Return [X, Y] of the center of cell containing provided text 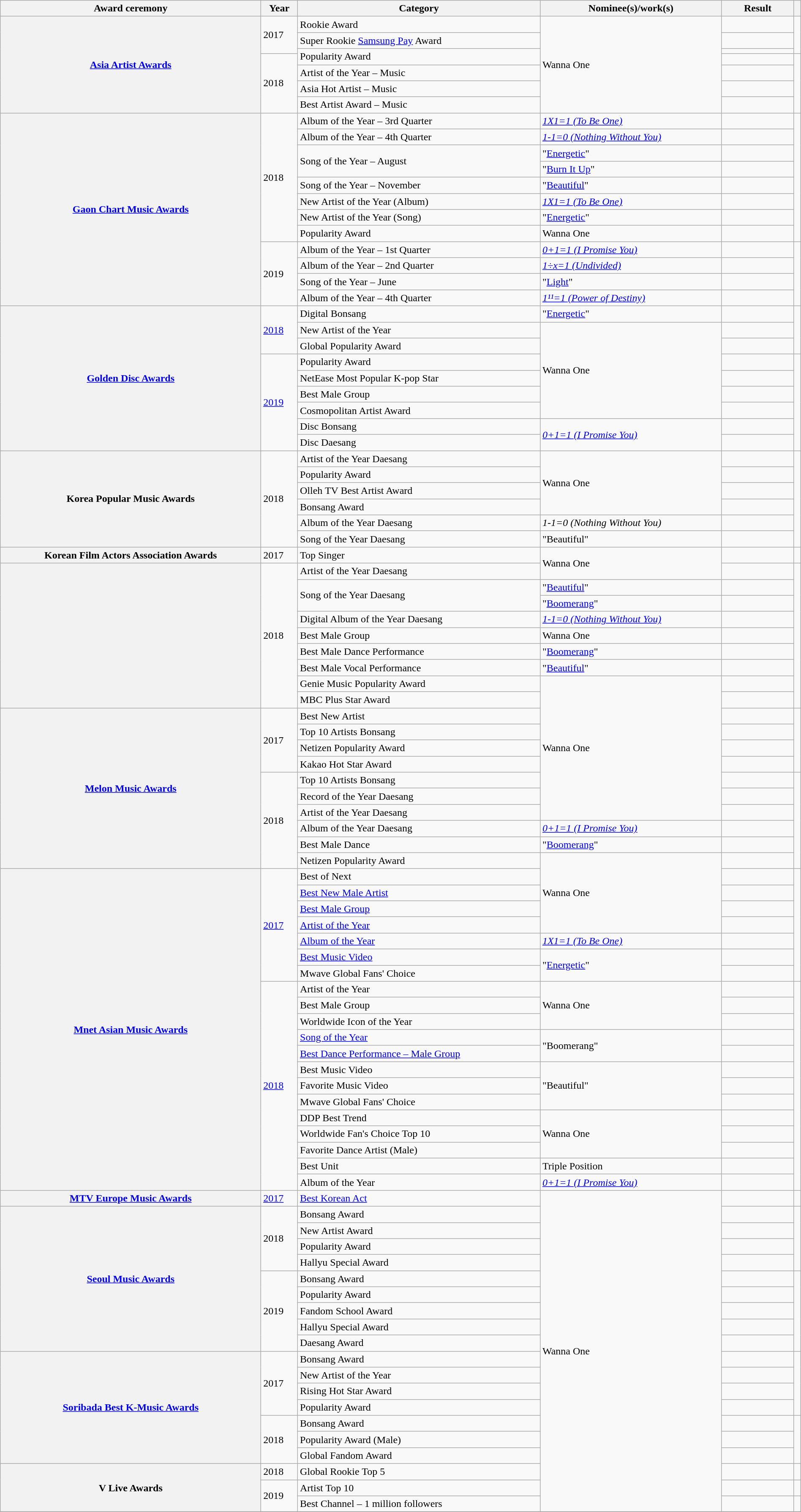
New Artist Award [419, 1231]
Digital Album of the Year Daesang [419, 619]
Album of the Year – 1st Quarter [419, 250]
Daesang Award [419, 1343]
Record of the Year Daesang [419, 796]
Best Korean Act [419, 1198]
Rising Hot Star Award [419, 1391]
Best Male Vocal Performance [419, 667]
Asia Hot Artist – Music [419, 89]
"Burn It Up" [631, 169]
Global Popularity Award [419, 346]
Category [419, 8]
Digital Bonsang [419, 314]
Song of the Year – June [419, 282]
Favorite Dance Artist (Male) [419, 1150]
NetEase Most Popular K-pop Star [419, 378]
Cosmopolitan Artist Award [419, 410]
Best New Male Artist [419, 893]
Korean Film Actors Association Awards [131, 555]
Best Artist Award – Music [419, 105]
"Light" [631, 282]
1÷x=1 (Undivided) [631, 266]
Album of the Year – 3rd Quarter [419, 121]
Genie Music Popularity Award [419, 684]
Global Rookie Top 5 [419, 1471]
Super Rookie Samsung Pay Award [419, 41]
Best Male Dance [419, 845]
Song of the Year [419, 1038]
Gaon Chart Music Awards [131, 210]
Artist of the Year – Music [419, 73]
Disc Daesang [419, 442]
Korea Popular Music Awards [131, 499]
Soribada Best K-Music Awards [131, 1407]
Rookie Award [419, 25]
Best New Artist [419, 716]
Best Unit [419, 1166]
New Artist of the Year (Song) [419, 218]
Triple Position [631, 1166]
Best Dance Performance – Male Group [419, 1054]
V Live Awards [131, 1487]
Kakao Hot Star Award [419, 764]
MTV Europe Music Awards [131, 1198]
New Artist of the Year (Album) [419, 202]
Fandom School Award [419, 1311]
Popularity Award (Male) [419, 1439]
1¹¹=1 (Power of Destiny) [631, 298]
Song of the Year – August [419, 161]
Golden Disc Awards [131, 379]
Song of the Year – November [419, 185]
Best of Next [419, 877]
Worldwide Fan's Choice Top 10 [419, 1134]
DDP Best Trend [419, 1118]
Worldwide Icon of the Year [419, 1022]
Best Male Dance Performance [419, 651]
Olleh TV Best Artist Award [419, 491]
Year [280, 8]
Asia Artist Awards [131, 65]
Disc Bonsang [419, 426]
Melon Music Awards [131, 788]
Global Fandom Award [419, 1455]
Mnet Asian Music Awards [131, 1029]
Award ceremony [131, 8]
Result [757, 8]
Top Singer [419, 555]
Nominee(s)/work(s) [631, 8]
Seoul Music Awards [131, 1278]
MBC Plus Star Award [419, 700]
Favorite Music Video [419, 1086]
Best Channel – 1 million followers [419, 1504]
Artist Top 10 [419, 1487]
Album of the Year – 2nd Quarter [419, 266]
